Detect which cell encompasses the target text, then output its [x, y] center coordinate. 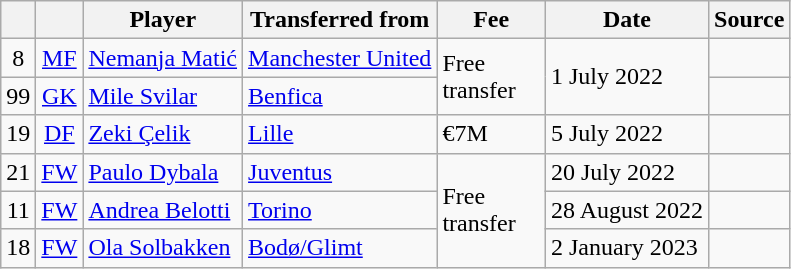
5 July 2022 [626, 134]
Player [163, 20]
28 August 2022 [626, 210]
20 July 2022 [626, 172]
18 [18, 248]
Date [626, 20]
Mile Svilar [163, 96]
Paulo Dybala [163, 172]
Bodø/Glimt [340, 248]
2 January 2023 [626, 248]
Zeki Çelik [163, 134]
Andrea Belotti [163, 210]
DF [60, 134]
Manchester United [340, 58]
Source [750, 20]
GK [60, 96]
21 [18, 172]
Benfica [340, 96]
Ola Solbakken [163, 248]
Transferred from [340, 20]
MF [60, 58]
Torino [340, 210]
Juventus [340, 172]
11 [18, 210]
8 [18, 58]
19 [18, 134]
€7M [492, 134]
Nemanja Matić [163, 58]
99 [18, 96]
1 July 2022 [626, 77]
Lille [340, 134]
Fee [492, 20]
